Output the [x, y] coordinate of the center of the cell containing the given text.  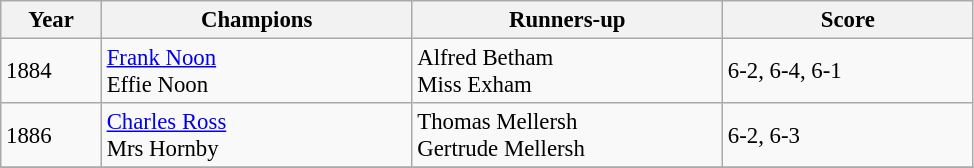
Charles Ross Mrs Hornby [256, 136]
6-2, 6-4, 6-1 [848, 72]
Alfred Betham Miss Exham [568, 72]
1886 [52, 136]
6-2, 6-3 [848, 136]
Champions [256, 20]
Year [52, 20]
Frank Noon Effie Noon [256, 72]
Runners-up [568, 20]
Score [848, 20]
1884 [52, 72]
Thomas Mellersh Gertrude Mellersh [568, 136]
